Provide the (X, Y) coordinate of the cell's center where the given text is located.  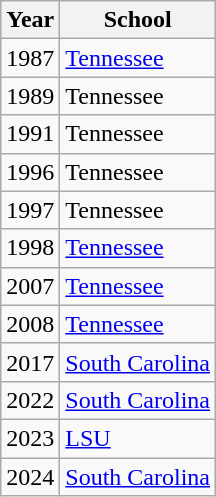
LSU (138, 438)
1989 (30, 96)
2008 (30, 324)
Year (30, 20)
2017 (30, 362)
2023 (30, 438)
2022 (30, 400)
1997 (30, 210)
1987 (30, 58)
1991 (30, 134)
2007 (30, 286)
1996 (30, 172)
1998 (30, 248)
School (138, 20)
2024 (30, 477)
